Search for the cell housing the specified text and yield its [x, y] center coordinate. 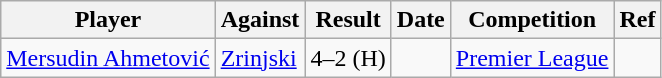
Premier League [532, 58]
Zrinjski [260, 58]
Ref [638, 20]
Date [420, 20]
Player [108, 20]
Result [348, 20]
4–2 (H) [348, 58]
Against [260, 20]
Competition [532, 20]
Mersudin Ahmetović [108, 58]
